For the text-containing cell, return its midpoint in [x, y] coordinate format. 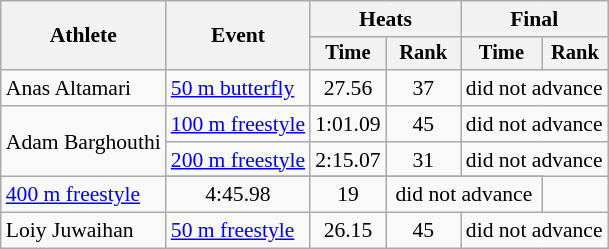
31 [424, 160]
50 m butterfly [238, 88]
Athlete [84, 36]
4:45.98 [238, 195]
400 m freestyle [84, 195]
Anas Altamari [84, 88]
19 [348, 195]
1:01.09 [348, 124]
100 m freestyle [238, 124]
27.56 [348, 88]
2:15.07 [348, 160]
Event [238, 36]
Loiy Juwaihan [84, 231]
Final [534, 19]
200 m freestyle [238, 160]
Heats [386, 19]
Adam Barghouthi [84, 142]
26.15 [348, 231]
37 [424, 88]
50 m freestyle [238, 231]
